Detect which cell encompasses the target text, then output its [X, Y] center coordinate. 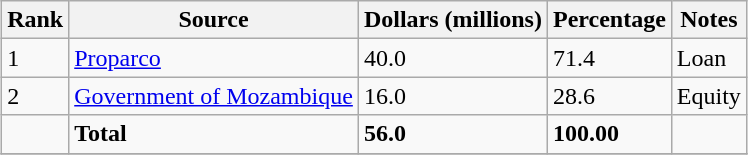
Government of Mozambique [214, 96]
Percentage [609, 20]
Notes [708, 20]
Equity [708, 96]
40.0 [452, 58]
16.0 [452, 96]
28.6 [609, 96]
56.0 [452, 134]
Dollars (millions) [452, 20]
Total [214, 134]
Rank [36, 20]
71.4 [609, 58]
Source [214, 20]
100.00 [609, 134]
Proparco [214, 58]
2 [36, 96]
Loan [708, 58]
1 [36, 58]
